Provide the (X, Y) coordinate of the cell's center where the given text is located.  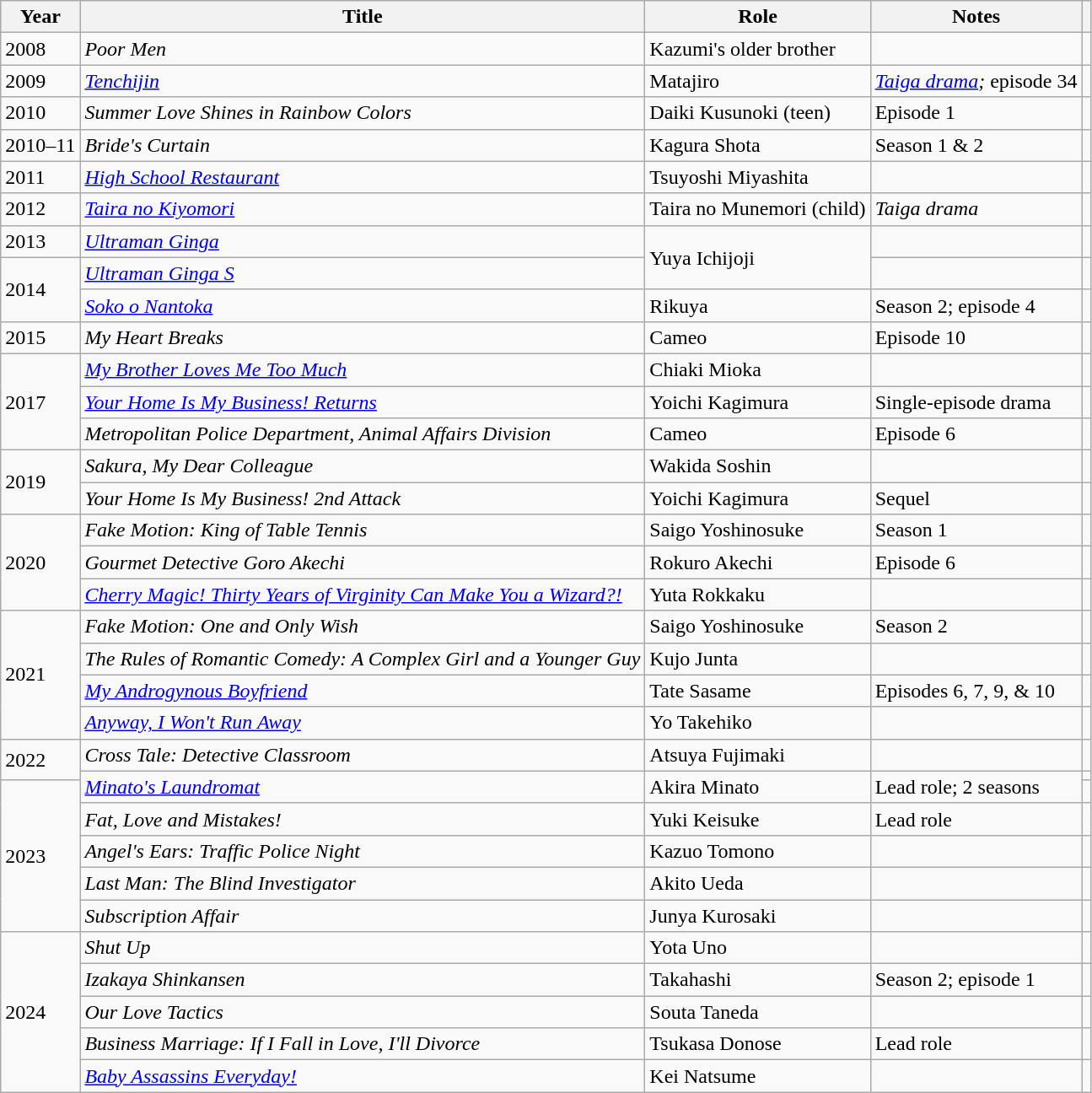
Angel's Ears: Traffic Police Night (363, 851)
2010 (40, 113)
Takahashi (757, 980)
Rikuya (757, 305)
Season 2; episode 1 (976, 980)
Poor Men (363, 49)
Season 2; episode 4 (976, 305)
2022 (40, 759)
2017 (40, 401)
2021 (40, 675)
Souta Taneda (757, 1012)
2015 (40, 337)
Tate Sasame (757, 691)
High School Restaurant (363, 177)
Notes (976, 17)
2011 (40, 177)
2013 (40, 241)
My Androgynous Boyfriend (363, 691)
Sakura, My Dear Colleague (363, 466)
Atsuya Fujimaki (757, 755)
Minato's Laundromat (363, 787)
Summer Love Shines in Rainbow Colors (363, 113)
2008 (40, 49)
Fake Motion: King of Table Tennis (363, 530)
Kei Natsume (757, 1076)
Tenchijin (363, 81)
Ultraman Ginga S (363, 273)
Episode 10 (976, 337)
Ultraman Ginga (363, 241)
Yo Takehiko (757, 723)
Your Home Is My Business! Returns (363, 402)
2014 (40, 289)
Yuki Keisuke (757, 819)
2019 (40, 482)
Your Home Is My Business! 2nd Attack (363, 498)
Our Love Tactics (363, 1012)
Kazuo Tomono (757, 851)
Bride's Curtain (363, 145)
2012 (40, 209)
Season 2 (976, 627)
Daiki Kusunoki (teen) (757, 113)
Taira no Kiyomori (363, 209)
Title (363, 17)
2009 (40, 81)
2010–11 (40, 145)
Episode 1 (976, 113)
Akito Ueda (757, 883)
Role (757, 17)
Taiga drama; episode 34 (976, 81)
Fake Motion: One and Only Wish (363, 627)
Taira no Munemori (child) (757, 209)
Last Man: The Blind Investigator (363, 883)
Yuya Ichijoji (757, 257)
Year (40, 17)
Akira Minato (757, 787)
Matajiro (757, 81)
Tsuyoshi Miyashita (757, 177)
Shut Up (363, 948)
Yuta Rokkaku (757, 595)
Gourmet Detective Goro Akechi (363, 563)
Wakida Soshin (757, 466)
Fat, Love and Mistakes! (363, 819)
Anyway, I Won't Run Away (363, 723)
Baby Assassins Everyday! (363, 1076)
Kazumi's older brother (757, 49)
My Heart Breaks (363, 337)
Single-episode drama (976, 402)
Cherry Magic! Thirty Years of Virginity Can Make You a Wizard?! (363, 595)
Kagura Shota (757, 145)
Sequel (976, 498)
Metropolitan Police Department, Animal Affairs Division (363, 434)
Tsukasa Donose (757, 1044)
Episodes 6, 7, 9, & 10 (976, 691)
Subscription Affair (363, 915)
Lead role; 2 seasons (976, 787)
My Brother Loves Me Too Much (363, 369)
Izakaya Shinkansen (363, 980)
Season 1 (976, 530)
The Rules of Romantic Comedy: A Complex Girl and a Younger Guy (363, 659)
Junya Kurosaki (757, 915)
2023 (40, 855)
Chiaki Mioka (757, 369)
2024 (40, 1012)
Taiga drama (976, 209)
Business Marriage: If I Fall in Love, I'll Divorce (363, 1044)
2020 (40, 563)
Yota Uno (757, 948)
Cross Tale: Detective Classroom (363, 755)
Season 1 & 2 (976, 145)
Rokuro Akechi (757, 563)
Kujo Junta (757, 659)
Soko o Nantoka (363, 305)
